Capture the cell that displays the provided text and extract its [x, y] central coordinate. 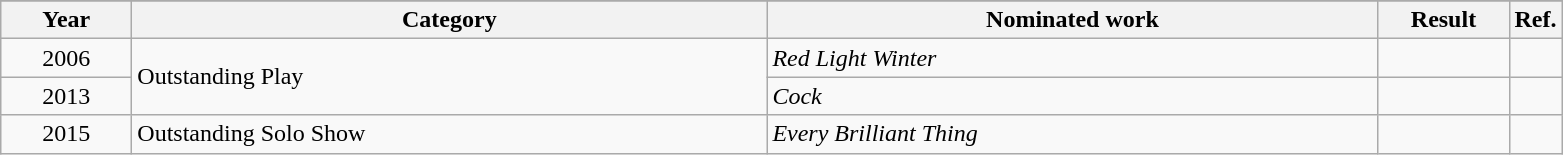
Result [1444, 20]
Outstanding Play [450, 77]
2013 [66, 96]
Cock [1072, 96]
Category [450, 20]
Nominated work [1072, 20]
Outstanding Solo Show [450, 134]
Year [66, 20]
Every Brilliant Thing [1072, 134]
2015 [66, 134]
Red Light Winter [1072, 58]
2006 [66, 58]
Ref. [1536, 20]
